Search for the cell housing the specified text and yield its (X, Y) center coordinate. 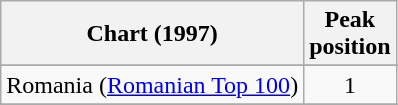
Chart (1997) (152, 34)
1 (350, 85)
Peakposition (350, 34)
Romania (Romanian Top 100) (152, 85)
